Extract the (x, y) coordinate from the center of the cell holding the provided text.  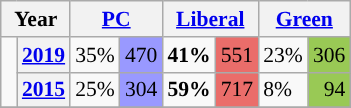
470 (142, 55)
551 (238, 55)
304 (142, 90)
Year (36, 19)
23% (283, 55)
Liberal (210, 19)
Green (304, 19)
94 (330, 90)
8% (283, 90)
25% (95, 90)
35% (95, 55)
2019 (44, 55)
717 (238, 90)
PC (116, 19)
306 (330, 55)
59% (188, 90)
2015 (44, 90)
41% (188, 55)
